Determine the [x, y] coordinate at the center of the cell enclosing the given text.  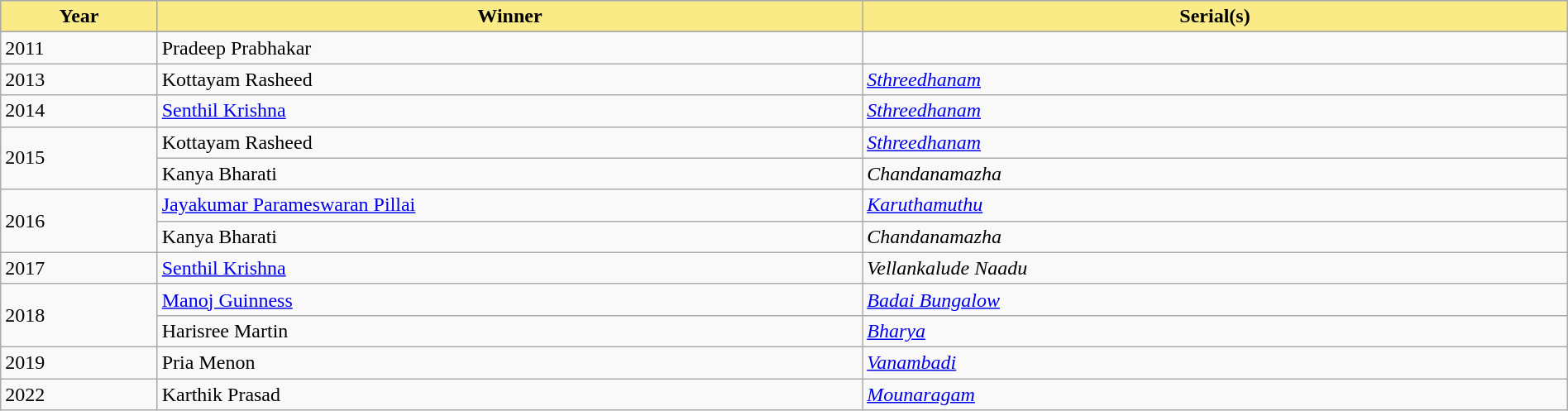
Year [79, 17]
Karuthamuthu [1216, 205]
2015 [79, 158]
2014 [79, 111]
Vellankalude Naadu [1216, 268]
Jayakumar Parameswaran Pillai [509, 205]
2011 [79, 48]
Bharya [1216, 331]
2022 [79, 394]
Winner [509, 17]
2017 [79, 268]
Vanambadi [1216, 362]
Karthik Prasad [509, 394]
Serial(s) [1216, 17]
Harisree Martin [509, 331]
Badai Bungalow [1216, 299]
Mounaragam [1216, 394]
2013 [79, 79]
2018 [79, 315]
2019 [79, 362]
Manoj Guinness [509, 299]
Pradeep Prabhakar [509, 48]
Pria Menon [509, 362]
2016 [79, 221]
